Identify which cell holds the provided text, then report its (X, Y) central coordinate. 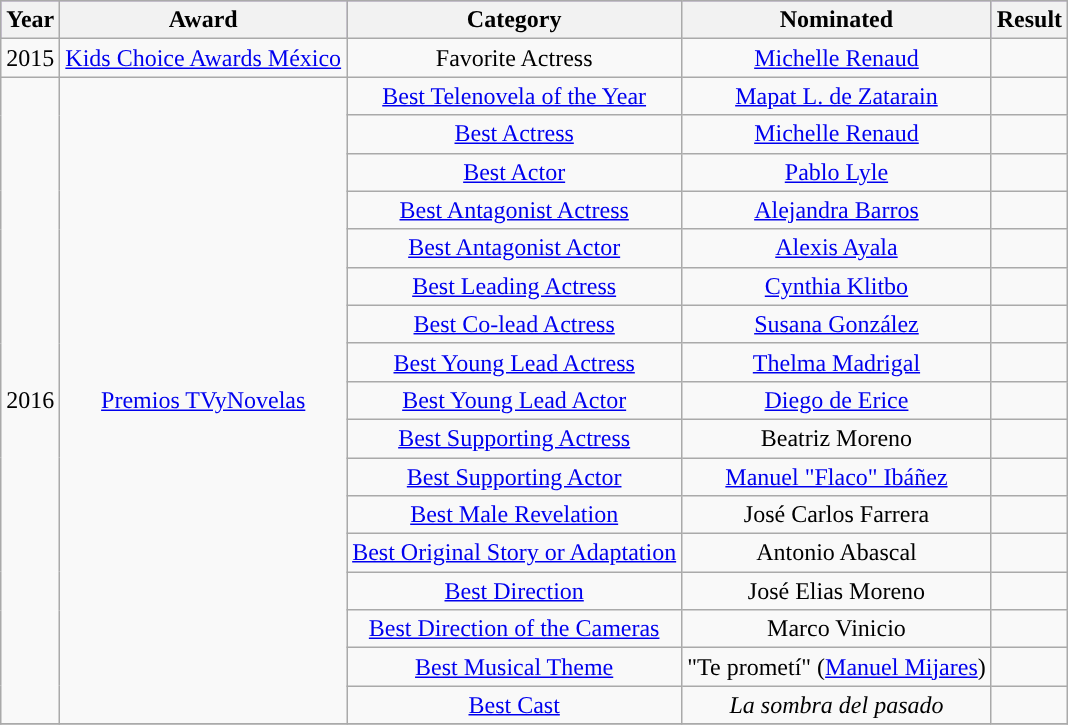
Kids Choice Awards México (204, 58)
Result (1029, 20)
Best Antagonist Actor (514, 248)
Thelma Madrigal (837, 362)
Best Direction of the Cameras (514, 629)
2016 (30, 400)
Best Young Lead Actress (514, 362)
Beatriz Moreno (837, 438)
Manuel "Flaco" Ibáñez (837, 477)
Pablo Lyle (837, 172)
Nominated (837, 20)
Best Young Lead Actor (514, 400)
Best Male Revelation (514, 515)
Alexis Ayala (837, 248)
Best Direction (514, 591)
Category (514, 20)
Best Musical Theme (514, 667)
Best Supporting Actor (514, 477)
Best Supporting Actress (514, 438)
Antonio Abascal (837, 553)
Marco Vinicio (837, 629)
2015 (30, 58)
La sombra del pasado (837, 705)
José Elias Moreno (837, 591)
Favorite Actress (514, 58)
Susana González (837, 324)
"Te prometí" (Manuel Mijares) (837, 667)
Year (30, 20)
Best Telenovela of the Year (514, 96)
Best Co-lead Actress (514, 324)
Best Actress (514, 134)
Mapat L. de Zatarain (837, 96)
Cynthia Klitbo (837, 286)
Best Actor (514, 172)
Diego de Erice (837, 400)
Best Original Story or Adaptation (514, 553)
Best Antagonist Actress (514, 210)
Best Leading Actress (514, 286)
Alejandra Barros (837, 210)
José Carlos Farrera (837, 515)
Premios TVyNovelas (204, 400)
Best Cast (514, 705)
Award (204, 20)
